Scan for the cell matching the given text and deliver its [x, y] coordinate at center. 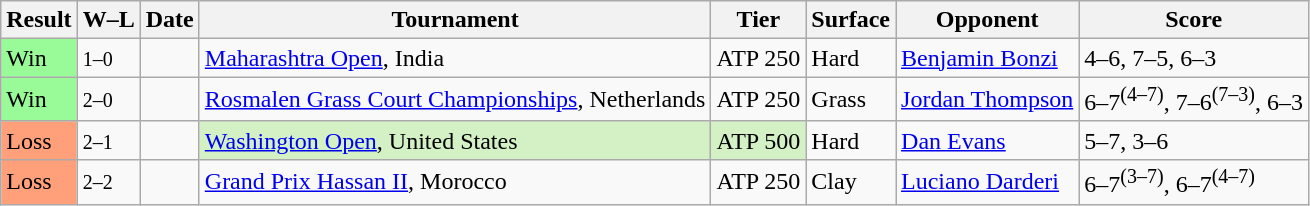
6–7(4–7), 7–6(7–3), 6–3 [1194, 100]
Result [39, 20]
6–7(3–7), 6–7(4–7) [1194, 182]
Luciano Darderi [988, 182]
Score [1194, 20]
Grass [851, 100]
Jordan Thompson [988, 100]
5–7, 3–6 [1194, 140]
W–L [108, 20]
ATP 500 [758, 140]
Grand Prix Hassan II, Morocco [455, 182]
Benjamin Bonzi [988, 58]
4–6, 7–5, 6–3 [1194, 58]
Surface [851, 20]
Tier [758, 20]
2–1 [108, 140]
Date [170, 20]
Opponent [988, 20]
Dan Evans [988, 140]
1–0 [108, 58]
Clay [851, 182]
Maharashtra Open, India [455, 58]
2–0 [108, 100]
2–2 [108, 182]
Tournament [455, 20]
Washington Open, United States [455, 140]
Rosmalen Grass Court Championships, Netherlands [455, 100]
